Determine the [x, y] coordinate at the center of the cell enclosing the given text.  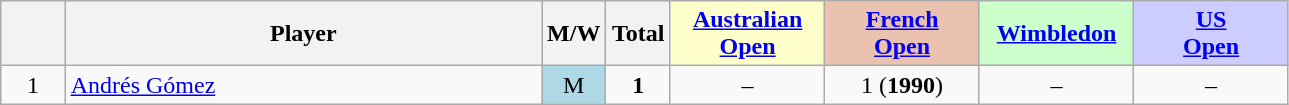
Total [638, 34]
US Open [1212, 34]
Andrés Gómez [303, 85]
Wimbledon [1056, 34]
Player [303, 34]
M/W [574, 34]
M [574, 85]
1 (1990) [902, 85]
Australian Open [747, 34]
French Open [902, 34]
